For the text-containing cell, return its midpoint in [X, Y] coordinate format. 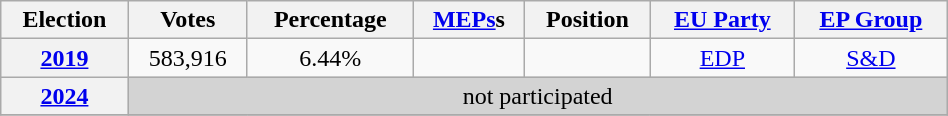
Election [64, 20]
Percentage [330, 20]
MEPss [468, 20]
2019 [64, 58]
S&D [870, 58]
Position [588, 20]
not participated [538, 96]
Votes [188, 20]
EU Party [722, 20]
2024 [64, 96]
6.44% [330, 58]
583,916 [188, 58]
EDP [722, 58]
EP Group [870, 20]
